Scan for the cell matching the given text and deliver its [X, Y] coordinate at center. 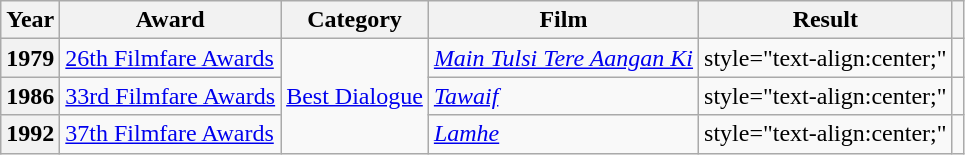
1979 [30, 58]
Tawaif [563, 96]
1986 [30, 96]
Main Tulsi Tere Aangan Ki [563, 58]
Category [355, 20]
1992 [30, 134]
Year [30, 20]
26th Filmfare Awards [170, 58]
Award [170, 20]
33rd Filmfare Awards [170, 96]
Best Dialogue [355, 96]
Film [563, 20]
Result [826, 20]
Lamhe [563, 134]
37th Filmfare Awards [170, 134]
